Pinpoint the cell where the given text exists, returning its (x, y) midpoint coordinate. 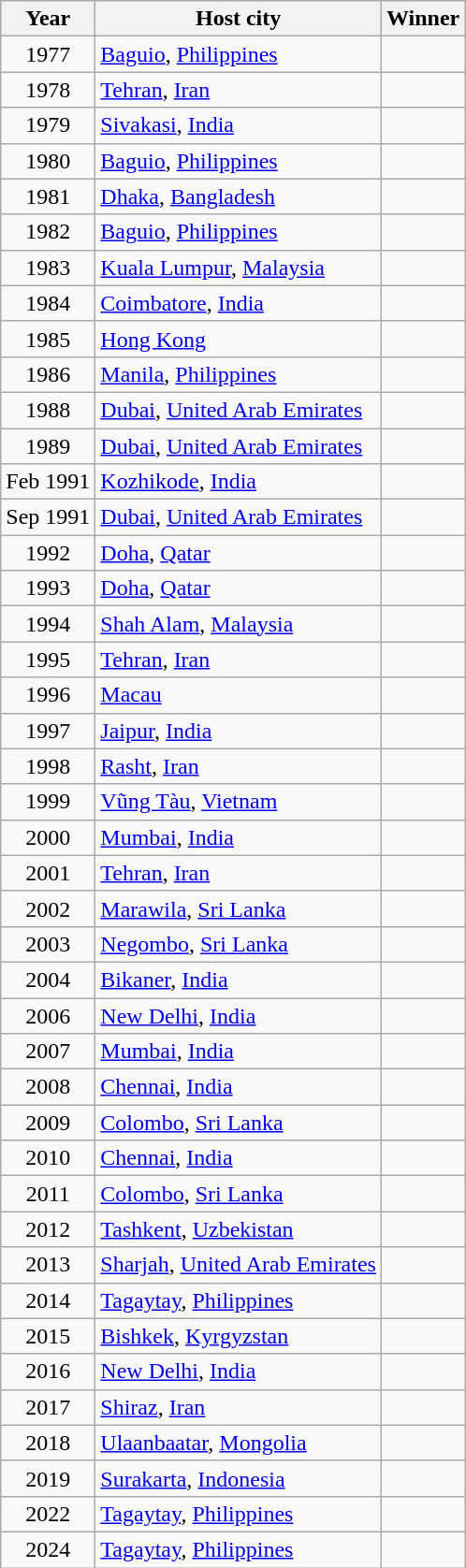
2010 (49, 1158)
2009 (49, 1123)
1993 (49, 588)
Jaipur, India (239, 731)
Host city (239, 19)
Rasht, Iran (239, 766)
Feb 1991 (49, 482)
Winner (423, 19)
Kozhikode, India (239, 482)
Coimbatore, India (239, 303)
2008 (49, 1087)
Negombo, Sri Lanka (239, 944)
1996 (49, 695)
2017 (49, 1407)
2018 (49, 1443)
1982 (49, 232)
2014 (49, 1300)
1994 (49, 624)
1980 (49, 161)
2007 (49, 1052)
1989 (49, 446)
2019 (49, 1478)
2013 (49, 1265)
Hong Kong (239, 339)
2012 (49, 1229)
Dhaka, Bangladesh (239, 196)
Sharjah, United Arab Emirates (239, 1265)
1986 (49, 374)
2001 (49, 873)
2024 (49, 1549)
1995 (49, 660)
2022 (49, 1514)
2003 (49, 944)
Sivakasi, India (239, 125)
Ulaanbaatar, Mongolia (239, 1443)
Bishkek, Kyrgyzstan (239, 1336)
Shiraz, Iran (239, 1407)
1997 (49, 731)
Tashkent, Uzbekistan (239, 1229)
Kuala Lumpur, Malaysia (239, 268)
Year (49, 19)
1981 (49, 196)
1999 (49, 802)
Sep 1991 (49, 517)
2002 (49, 908)
1984 (49, 303)
2011 (49, 1194)
1998 (49, 766)
1977 (49, 54)
1985 (49, 339)
Manila, Philippines (239, 374)
Surakarta, Indonesia (239, 1478)
Bikaner, India (239, 980)
Marawila, Sri Lanka (239, 908)
2006 (49, 1015)
Shah Alam, Malaysia (239, 624)
Vũng Tàu, Vietnam (239, 802)
1978 (49, 90)
1988 (49, 410)
1983 (49, 268)
Macau (239, 695)
1979 (49, 125)
2000 (49, 837)
2016 (49, 1372)
1992 (49, 553)
2004 (49, 980)
2015 (49, 1336)
